Detect which cell encompasses the target text, then output its [X, Y] center coordinate. 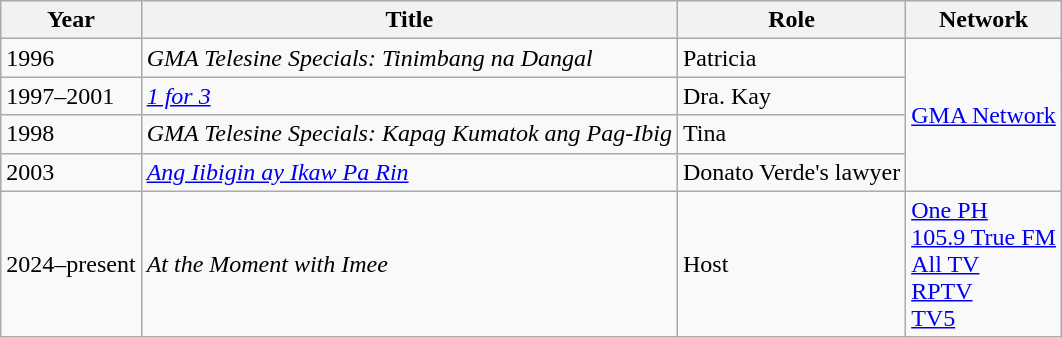
1996 [71, 58]
1 for 3 [409, 96]
2003 [71, 172]
Role [791, 20]
Dra. Kay [791, 96]
Title [409, 20]
Ang Iibigin ay Ikaw Pa Rin [409, 172]
At the Moment with Imee [409, 264]
Donato Verde's lawyer [791, 172]
1998 [71, 134]
Patricia [791, 58]
1997–2001 [71, 96]
Host [791, 264]
Year [71, 20]
Network [984, 20]
GMA Telesine Specials: Kapag Kumatok ang Pag-Ibig [409, 134]
Tina [791, 134]
GMA Telesine Specials: Tinimbang na Dangal [409, 58]
GMA Network [984, 115]
2024–present [71, 264]
One PH105.9 True FMAll TVRPTVTV5 [984, 264]
